From the cell containing the given text, extract its center point as (x, y) coordinate. 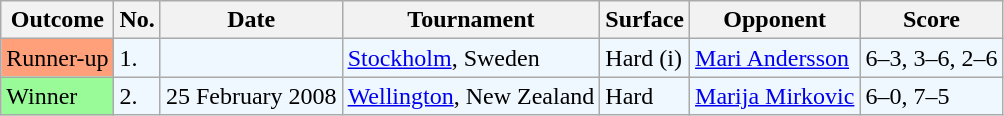
No. (137, 20)
Mari Andersson (775, 58)
Hard (645, 96)
Surface (645, 20)
Opponent (775, 20)
Marija Mirkovic (775, 96)
25 February 2008 (251, 96)
Score (932, 20)
Tournament (471, 20)
Date (251, 20)
Runner-up (58, 58)
1. (137, 58)
6–0, 7–5 (932, 96)
2. (137, 96)
Wellington, New Zealand (471, 96)
Winner (58, 96)
Outcome (58, 20)
Stockholm, Sweden (471, 58)
Hard (i) (645, 58)
6–3, 3–6, 2–6 (932, 58)
